Extract the (x, y) coordinate from the center of the cell holding the provided text.  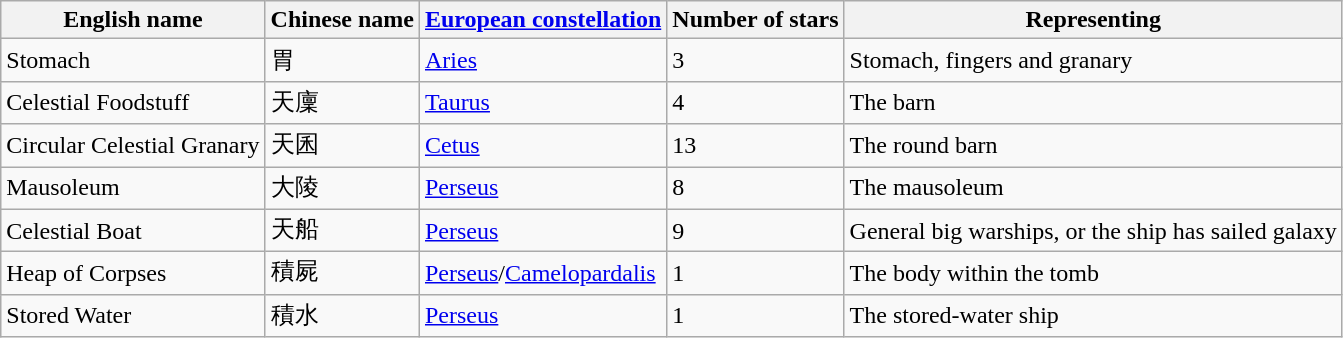
English name (133, 20)
Chinese name (342, 20)
Heap of Corpses (133, 274)
8 (756, 188)
General big warships, or the ship has sailed galaxy (1093, 230)
4 (756, 102)
Stomach (133, 60)
Circular Celestial Granary (133, 146)
Number of stars (756, 20)
天囷 (342, 146)
胃 (342, 60)
Stomach, fingers and granary (1093, 60)
The stored-water ship (1093, 316)
天廩 (342, 102)
3 (756, 60)
積屍 (342, 274)
The mausoleum (1093, 188)
The barn (1093, 102)
Mausoleum (133, 188)
Celestial Foodstuff (133, 102)
Aries (542, 60)
Perseus/Camelopardalis (542, 274)
Stored Water (133, 316)
大陵 (342, 188)
9 (756, 230)
The body within the tomb (1093, 274)
天船 (342, 230)
Cetus (542, 146)
The round barn (1093, 146)
Representing (1093, 20)
Celestial Boat (133, 230)
積水 (342, 316)
Taurus (542, 102)
13 (756, 146)
European constellation (542, 20)
